Extract the [X, Y] coordinate from the center of the cell holding the provided text.  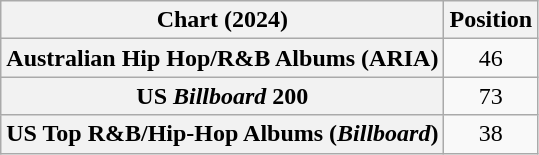
US Top R&B/Hip-Hop Albums (Billboard) [222, 134]
US Billboard 200 [222, 96]
Australian Hip Hop/R&B Albums (ARIA) [222, 58]
Position [491, 20]
73 [491, 96]
38 [491, 134]
46 [491, 58]
Chart (2024) [222, 20]
